Locate the cell with the specified text and output its (x, y) center coordinate. 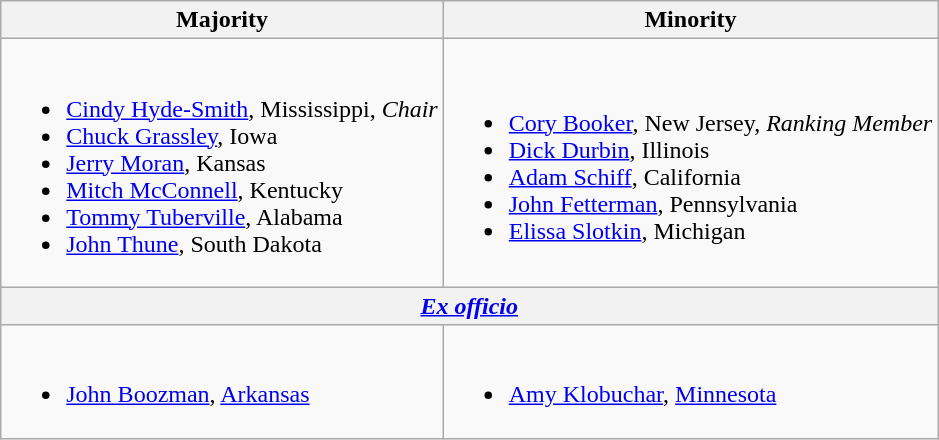
Cindy Hyde-Smith, Mississippi, ChairChuck Grassley, IowaJerry Moran, KansasMitch McConnell, KentuckyTommy Tuberville, AlabamaJohn Thune, South Dakota (222, 163)
Minority (690, 20)
Amy Klobuchar, Minnesota (690, 382)
Ex officio (470, 306)
Cory Booker, New Jersey, Ranking MemberDick Durbin, IllinoisAdam Schiff, CaliforniaJohn Fetterman, PennsylvaniaElissa Slotkin, Michigan (690, 163)
Majority (222, 20)
John Boozman, Arkansas (222, 382)
